Search for the cell housing the specified text and yield its [X, Y] center coordinate. 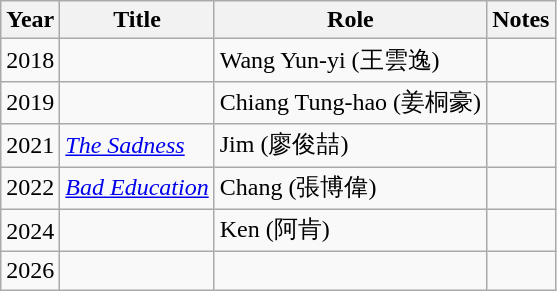
2018 [30, 60]
Chang (張博偉) [350, 188]
Role [350, 20]
2021 [30, 146]
The Sadness [137, 146]
Chiang Tung-hao (姜桐豪) [350, 102]
2019 [30, 102]
2026 [30, 271]
2024 [30, 230]
Wang Yun-yi (王雲逸) [350, 60]
Jim (廖俊喆) [350, 146]
Year [30, 20]
Notes [521, 20]
Bad Education [137, 188]
Title [137, 20]
Ken (阿肯) [350, 230]
2022 [30, 188]
